Capture the cell that displays the provided text and extract its [x, y] central coordinate. 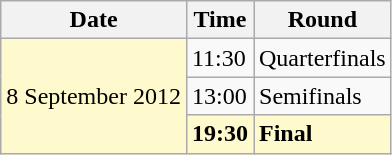
Date [94, 20]
Round [323, 20]
Quarterfinals [323, 58]
13:00 [220, 96]
Final [323, 134]
19:30 [220, 134]
Semifinals [323, 96]
Time [220, 20]
11:30 [220, 58]
8 September 2012 [94, 96]
